Extract the (x, y) coordinate from the center of the cell holding the provided text.  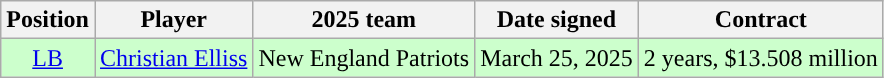
New England Patriots (364, 58)
Player (173, 20)
2 years, $13.508 million (760, 58)
Position (48, 20)
2025 team (364, 20)
Date signed (557, 20)
March 25, 2025 (557, 58)
Contract (760, 20)
Christian Elliss (173, 58)
LB (48, 58)
